Find where the given text appears and provide that cell's center as (X, Y) coordinate. 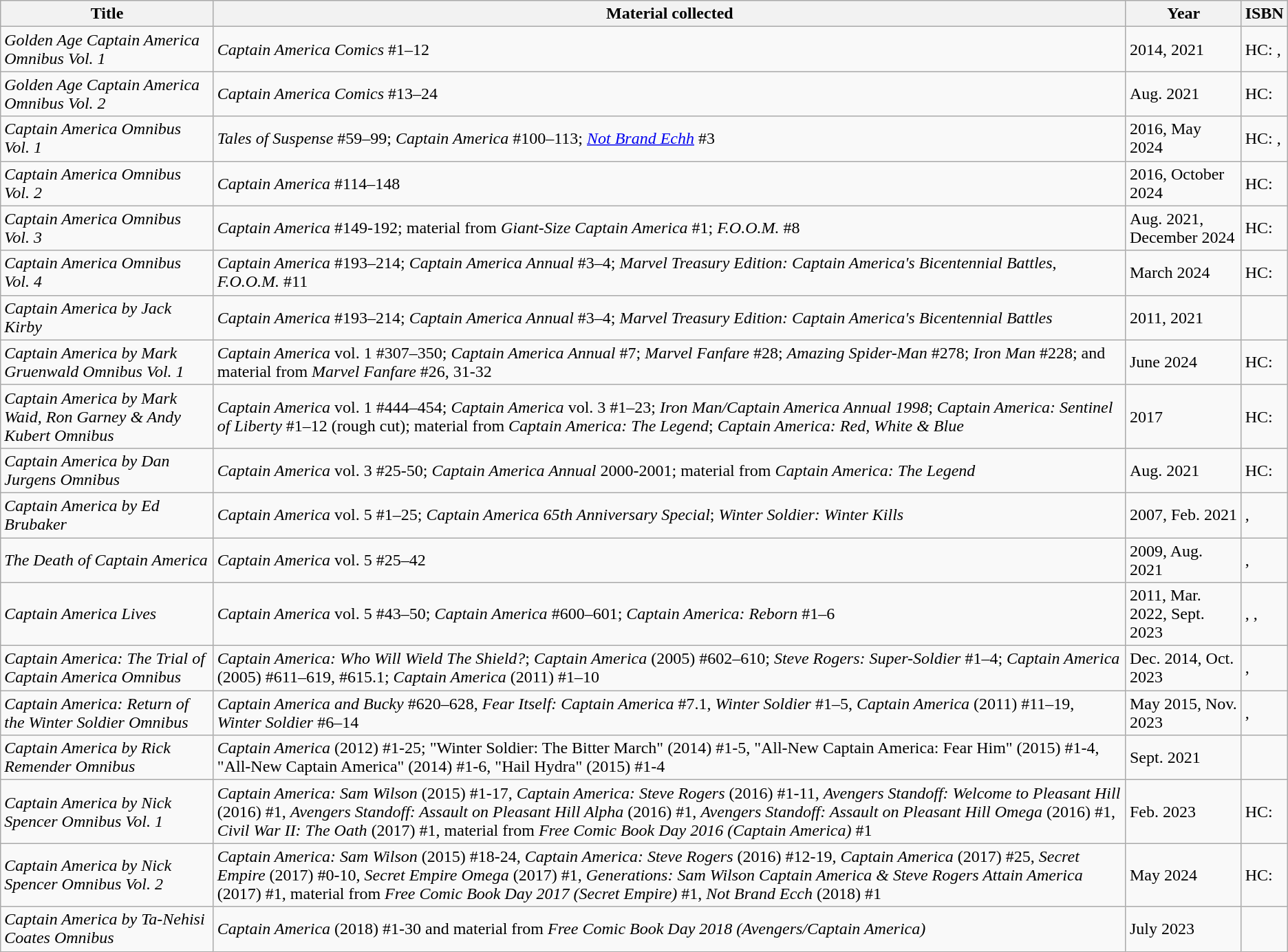
Captain America by Nick Spencer Omnibus Vol. 1 (107, 812)
Captain America #149-192; material from Giant-Size Captain America #1; F.O.O.M. #8 (669, 228)
, , (1265, 614)
Captain America Lives (107, 614)
Captain America by Nick Spencer Omnibus Vol. 2 (107, 875)
2011, Mar. 2022, Sept. 2023 (1183, 614)
Captain America vol. 5 #25–42 (669, 560)
March 2024 (1183, 272)
Captain America Comics #1–12 (669, 50)
July 2023 (1183, 929)
Captain America (2018) #1-30 and material from Free Comic Book Day 2018 (Avengers/Captain America) (669, 929)
Captain America vol. 5 #1–25; Captain America 65th Anniversary Special; Winter Soldier: Winter Kills (669, 515)
May 2015, Nov. 2023 (1183, 713)
Captain America: Return of the Winter Soldier Omnibus (107, 713)
ISBN (1265, 14)
Captain America Comics #13–24 (669, 94)
The Death of Captain America (107, 560)
Captain America #114–148 (669, 183)
Captain America Omnibus Vol. 2 (107, 183)
Captain America #193–214; Captain America Annual #3–4; Marvel Treasury Edition: Captain America's Bicentennial Battles, F.O.O.M. #11 (669, 272)
2011, 2021 (1183, 318)
Sept. 2021 (1183, 758)
Captain America by Jack Kirby (107, 318)
Captain America Omnibus Vol. 3 (107, 228)
Captain America vol. 3 #25-50; Captain America Annual 2000-2001; material from Captain America: The Legend (669, 470)
Dec. 2014, Oct. 2023 (1183, 669)
2007, Feb. 2021 (1183, 515)
Year (1183, 14)
Captain America by Rick Remender Omnibus (107, 758)
June 2024 (1183, 362)
Captain America by Mark Waid, Ron Garney & Andy Kubert Omnibus (107, 416)
Golden Age Captain America Omnibus Vol. 2 (107, 94)
Captain America Omnibus Vol. 1 (107, 139)
Captain America and Bucky #620–628, Fear Itself: Captain America #7.1, Winter Soldier #1–5, Captain America (2011) #11–19, Winter Soldier #6–14 (669, 713)
Golden Age Captain America Omnibus Vol. 1 (107, 50)
Feb. 2023 (1183, 812)
2009, Aug. 2021 (1183, 560)
Captain America #193–214; Captain America Annual #3–4; Marvel Treasury Edition: Captain America's Bicentennial Battles (669, 318)
Aug. 2021, December 2024 (1183, 228)
Captain America by Ed Brubaker (107, 515)
2016, October 2024 (1183, 183)
Captain America Omnibus Vol. 4 (107, 272)
Material collected (669, 14)
Captain America by Dan Jurgens Omnibus (107, 470)
2016, May 2024 (1183, 139)
Captain America vol. 5 #43–50; Captain America #600–601; Captain America: Reborn #1–6 (669, 614)
May 2024 (1183, 875)
Captain America: The Trial of Captain America Omnibus (107, 669)
2014, 2021 (1183, 50)
2017 (1183, 416)
Title (107, 14)
Tales of Suspense #59–99; Captain America #100–113; Not Brand Echh #3 (669, 139)
Captain America by Ta-Nehisi Coates Omnibus (107, 929)
Captain America by Mark Gruenwald Omnibus Vol. 1 (107, 362)
